Output the (x, y) coordinate of the center of the cell containing the given text.  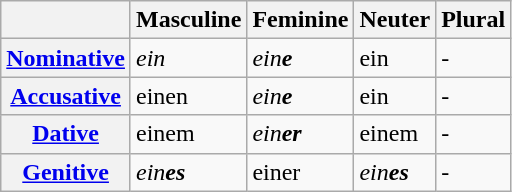
Dative (66, 134)
Feminine (300, 20)
einen (188, 96)
Nominative (66, 58)
Masculine (188, 20)
Genitive (66, 172)
Neuter (395, 20)
Plural (474, 20)
Accusative (66, 96)
